Extract the [x, y] coordinate from the center of the cell holding the provided text.  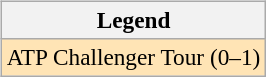
Legend [133, 20]
ATP Challenger Tour (0–1) [133, 57]
